Extract the (X, Y) coordinate from the center of the cell holding the provided text.  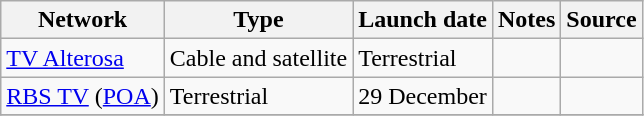
Network (83, 20)
Type (258, 20)
TV Alterosa (83, 58)
Launch date (423, 20)
Notes (526, 20)
RBS TV (POA) (83, 96)
Cable and satellite (258, 58)
Source (602, 20)
29 December (423, 96)
